Pinpoint the cell where the given text exists, returning its (x, y) midpoint coordinate. 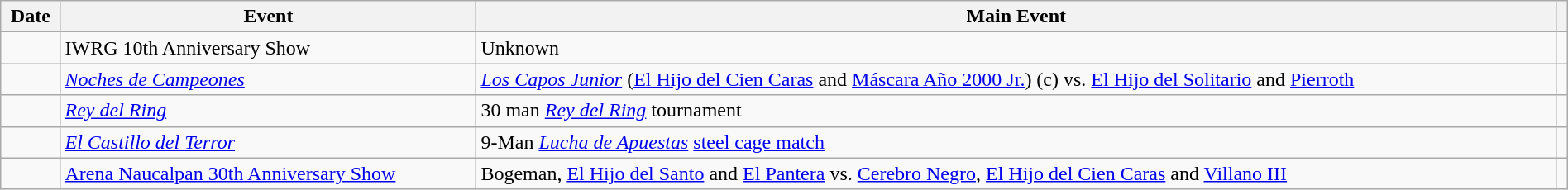
Arena Naucalpan 30th Anniversary Show (268, 173)
El Castillo del Terror (268, 142)
Noches de Campeones (268, 79)
Rey del Ring (268, 111)
Event (268, 17)
9-Man Lucha de Apuestas steel cage match (1016, 142)
Main Event (1016, 17)
Los Capos Junior (El Hijo del Cien Caras and Máscara Año 2000 Jr.) (c) vs. El Hijo del Solitario and Pierroth (1016, 79)
30 man Rey del Ring tournament (1016, 111)
Unknown (1016, 48)
Bogeman, El Hijo del Santo and El Pantera vs. Cerebro Negro, El Hijo del Cien Caras and Villano III (1016, 173)
IWRG 10th Anniversary Show (268, 48)
Date (31, 17)
